Return (X, Y) of the center of cell containing provided text 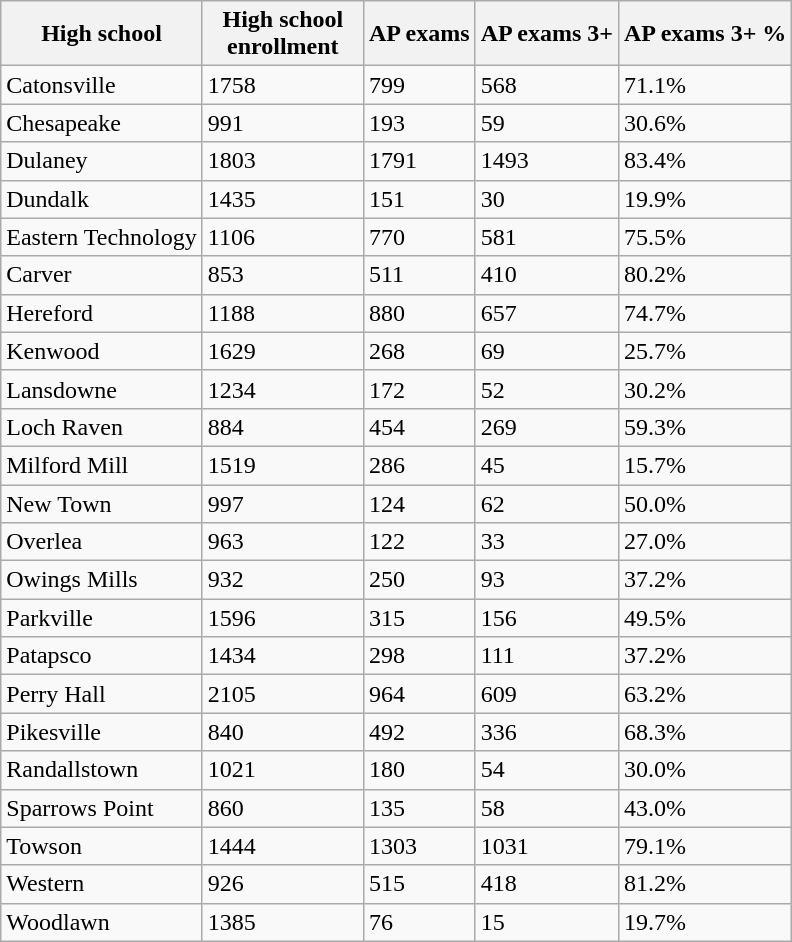
880 (419, 313)
991 (282, 123)
1791 (419, 161)
49.5% (704, 618)
76 (419, 922)
963 (282, 542)
71.1% (704, 85)
884 (282, 427)
High school (102, 34)
1303 (419, 846)
122 (419, 542)
15.7% (704, 465)
1021 (282, 770)
964 (419, 694)
286 (419, 465)
1435 (282, 199)
298 (419, 656)
492 (419, 732)
25.7% (704, 351)
Catonsville (102, 85)
33 (546, 542)
19.9% (704, 199)
80.2% (704, 275)
799 (419, 85)
63.2% (704, 694)
30.6% (704, 123)
75.5% (704, 237)
Perry Hall (102, 694)
High school enrollment (282, 34)
1493 (546, 161)
83.4% (704, 161)
27.0% (704, 542)
840 (282, 732)
62 (546, 503)
74.7% (704, 313)
43.0% (704, 808)
45 (546, 465)
Towson (102, 846)
30.0% (704, 770)
1803 (282, 161)
Overlea (102, 542)
Western (102, 884)
172 (419, 389)
54 (546, 770)
30 (546, 199)
581 (546, 237)
Eastern Technology (102, 237)
52 (546, 389)
336 (546, 732)
1031 (546, 846)
926 (282, 884)
932 (282, 580)
1234 (282, 389)
657 (546, 313)
Woodlawn (102, 922)
Randallstown (102, 770)
568 (546, 85)
454 (419, 427)
609 (546, 694)
853 (282, 275)
81.2% (704, 884)
Dundalk (102, 199)
New Town (102, 503)
1629 (282, 351)
410 (546, 275)
AP exams 3+ % (704, 34)
Kenwood (102, 351)
1596 (282, 618)
93 (546, 580)
1385 (282, 922)
193 (419, 123)
418 (546, 884)
860 (282, 808)
151 (419, 199)
1434 (282, 656)
124 (419, 503)
Carver (102, 275)
Loch Raven (102, 427)
315 (419, 618)
19.7% (704, 922)
Dulaney (102, 161)
515 (419, 884)
Owings Mills (102, 580)
Milford Mill (102, 465)
15 (546, 922)
68.3% (704, 732)
50.0% (704, 503)
58 (546, 808)
111 (546, 656)
1519 (282, 465)
1758 (282, 85)
770 (419, 237)
69 (546, 351)
180 (419, 770)
269 (546, 427)
135 (419, 808)
1188 (282, 313)
250 (419, 580)
AP exams 3+ (546, 34)
268 (419, 351)
Parkville (102, 618)
AP exams (419, 34)
Chesapeake (102, 123)
Sparrows Point (102, 808)
30.2% (704, 389)
Hereford (102, 313)
997 (282, 503)
59.3% (704, 427)
Patapsco (102, 656)
Pikesville (102, 732)
79.1% (704, 846)
59 (546, 123)
1444 (282, 846)
2105 (282, 694)
511 (419, 275)
1106 (282, 237)
156 (546, 618)
Lansdowne (102, 389)
